Capture the cell that displays the provided text and extract its [x, y] central coordinate. 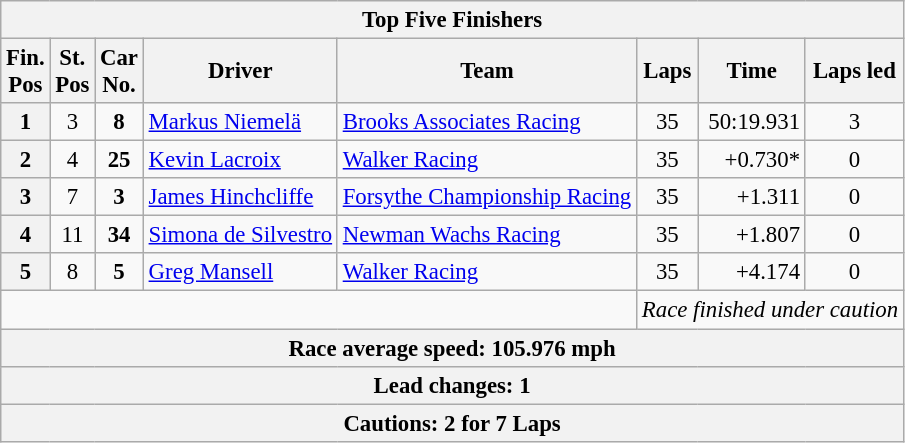
James Hinchcliffe [240, 197]
Laps [668, 72]
7 [72, 197]
Driver [240, 72]
1 [26, 122]
St.Pos [72, 72]
50:19.931 [752, 122]
25 [120, 160]
Top Five Finishers [452, 20]
Lead changes: 1 [452, 385]
CarNo. [120, 72]
Race finished under caution [770, 310]
Cautions: 2 for 7 Laps [452, 423]
+1.807 [752, 235]
Laps led [854, 72]
+1.311 [752, 197]
Time [752, 72]
+0.730* [752, 160]
Brooks Associates Racing [486, 122]
Simona de Silvestro [240, 235]
Markus Niemelä [240, 122]
Race average speed: 105.976 mph [452, 348]
+4.174 [752, 273]
11 [72, 235]
Forsythe Championship Racing [486, 197]
Fin.Pos [26, 72]
Greg Mansell [240, 273]
34 [120, 235]
Team [486, 72]
2 [26, 160]
Newman Wachs Racing [486, 235]
Kevin Lacroix [240, 160]
